Capture the cell that displays the provided text and extract its (X, Y) central coordinate. 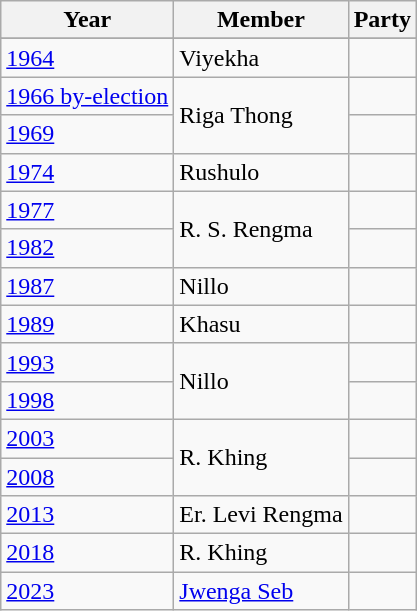
2003 (88, 438)
Jwenga Seb (261, 591)
1974 (88, 172)
1969 (88, 134)
1998 (88, 400)
1964 (88, 58)
1977 (88, 210)
1989 (88, 324)
Party (382, 20)
R. S. Rengma (261, 229)
2023 (88, 591)
1966 by-election (88, 96)
2013 (88, 515)
Khasu (261, 324)
Viyekha (261, 58)
1987 (88, 286)
Rushulo (261, 172)
1993 (88, 362)
1982 (88, 248)
Riga Thong (261, 115)
Year (88, 20)
2018 (88, 553)
Er. Levi Rengma (261, 515)
Member (261, 20)
2008 (88, 477)
